Return [X, Y] of the center of cell containing provided text 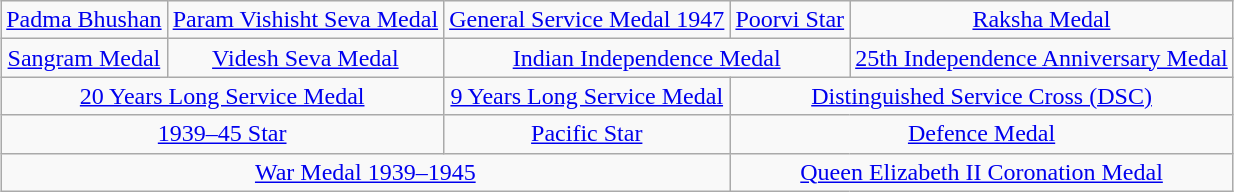
Indian Independence Medal [647, 58]
9 Years Long Service Medal [587, 96]
1939–45 Star [222, 134]
Videsh Seva Medal [305, 58]
Poorvi Star [790, 20]
Sangram Medal [84, 58]
Padma Bhushan [84, 20]
25th Independence Anniversary Medal [1042, 58]
Pacific Star [587, 134]
War Medal 1939–1945 [366, 172]
Queen Elizabeth II Coronation Medal [982, 172]
20 Years Long Service Medal [222, 96]
Distinguished Service Cross (DSC) [982, 96]
Param Vishisht Seva Medal [305, 20]
Raksha Medal [1042, 20]
General Service Medal 1947 [587, 20]
Defence Medal [982, 134]
